Search for the cell housing the specified text and yield its (X, Y) center coordinate. 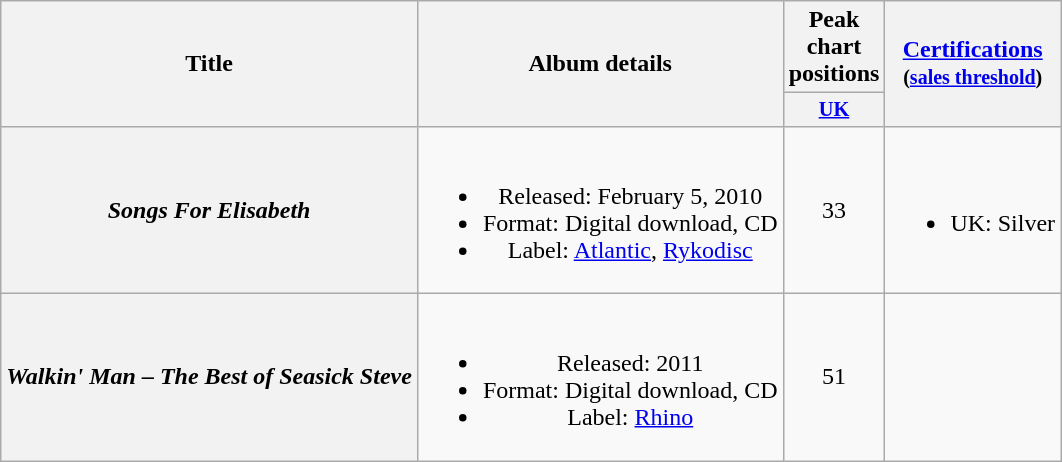
Peak chart positions (834, 47)
Album details (600, 64)
Walkin' Man – The Best of Seasick Steve (210, 378)
Songs For Elisabeth (210, 210)
Released: February 5, 2010Format: Digital download, CDLabel: Atlantic, Rykodisc (600, 210)
51 (834, 378)
Certifications(sales threshold) (973, 64)
UK: Silver (973, 210)
Released: 2011Format: Digital download, CDLabel: Rhino (600, 378)
Title (210, 64)
33 (834, 210)
UK (834, 110)
